From the cell containing the given text, extract its center point as (x, y) coordinate. 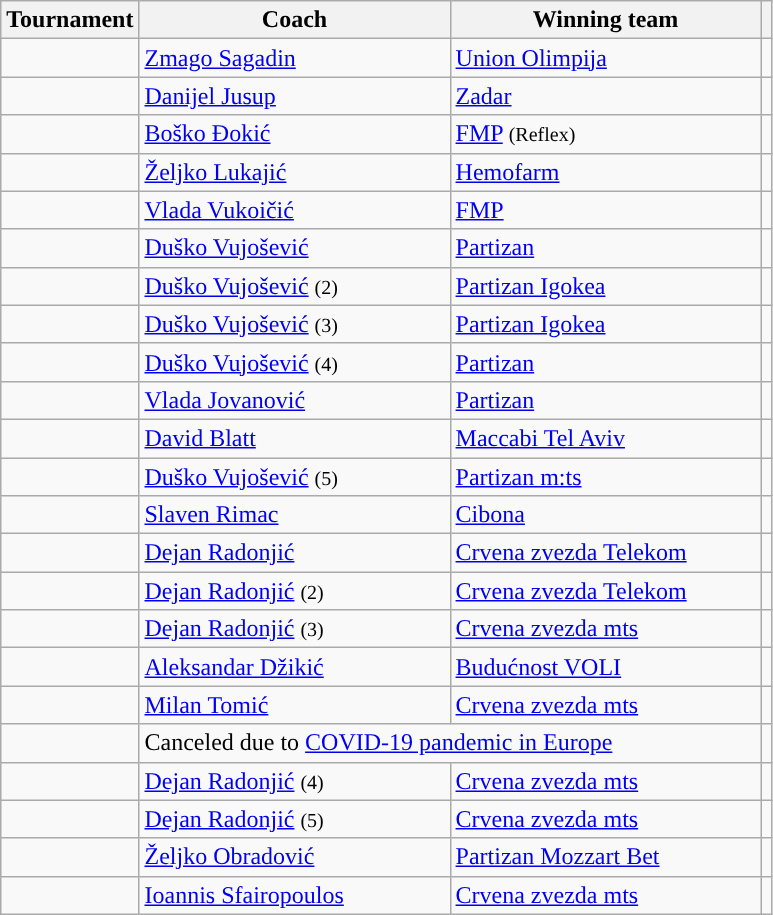
Cibona (606, 515)
Partizan m:ts (606, 477)
Danijel Jusup (294, 96)
Zadar (606, 96)
Vlada Jovanović (294, 400)
Željko Obradović (294, 857)
Zmago Sagadin (294, 58)
Slaven Rimac (294, 515)
Maccabi Tel Aviv (606, 438)
FMP (606, 210)
Canceled due to COVID-19 pandemic in Europe (450, 743)
Coach (294, 20)
Dejan Radonjić (5) (294, 819)
FMP (Reflex) (606, 134)
Željko Lukajić (294, 172)
Dejan Radonjić (294, 553)
Dejan Radonjić (2) (294, 591)
Budućnost VOLI (606, 667)
Dejan Radonjić (4) (294, 781)
Duško Vujošević (4) (294, 362)
David Blatt (294, 438)
Boško Đokić (294, 134)
Ioannis Sfairopoulos (294, 895)
Hemofarm (606, 172)
Duško Vujošević (5) (294, 477)
Union Olimpija (606, 58)
Vlada Vukoičić (294, 210)
Duško Vujošević (3) (294, 324)
Winning team (606, 20)
Partizan Mozzart Bet (606, 857)
Duško Vujošević (294, 248)
Aleksandar Džikić (294, 667)
Duško Vujošević (2) (294, 286)
Tournament (70, 20)
Dejan Radonjić (3) (294, 629)
Milan Tomić (294, 705)
